For the text-containing cell, return its midpoint in (X, Y) coordinate format. 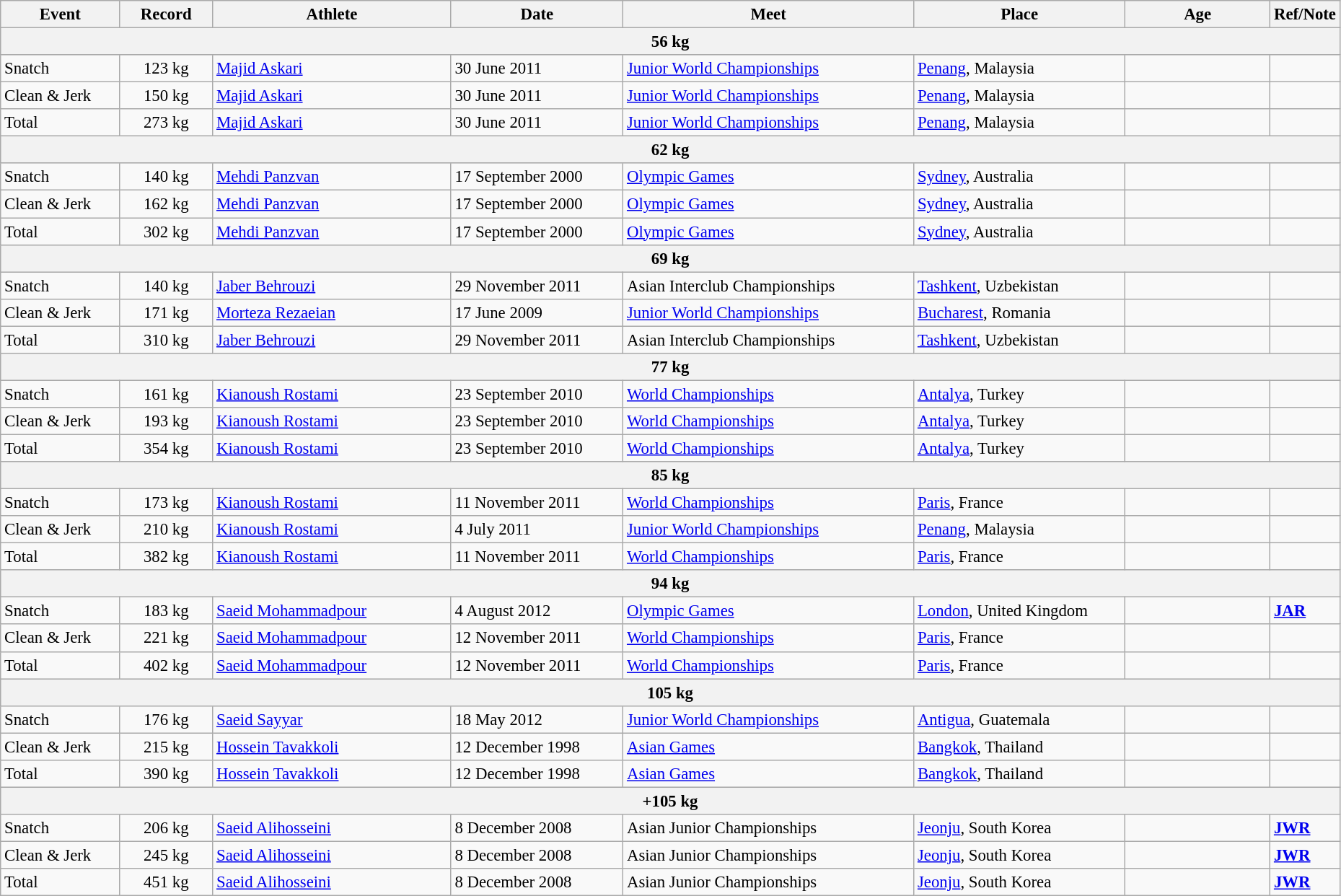
302 kg (166, 232)
Record (166, 14)
85 kg (671, 475)
Bucharest, Romania (1020, 312)
94 kg (671, 584)
JAR (1306, 611)
56 kg (671, 42)
Event (61, 14)
150 kg (166, 96)
123 kg (166, 69)
+105 kg (671, 801)
402 kg (166, 665)
176 kg (166, 719)
173 kg (166, 503)
162 kg (166, 204)
354 kg (166, 448)
206 kg (166, 828)
105 kg (671, 693)
62 kg (671, 150)
4 July 2011 (537, 530)
245 kg (166, 855)
Place (1020, 14)
Ref/Note (1306, 14)
Date (537, 14)
382 kg (166, 557)
Morteza Rezaeian (332, 312)
273 kg (166, 123)
451 kg (166, 882)
4 August 2012 (537, 611)
193 kg (166, 421)
171 kg (166, 312)
161 kg (166, 394)
17 June 2009 (537, 312)
310 kg (166, 340)
210 kg (166, 530)
London, United Kingdom (1020, 611)
215 kg (166, 747)
Saeid Sayyar (332, 719)
Antigua, Guatemala (1020, 719)
183 kg (166, 611)
390 kg (166, 774)
18 May 2012 (537, 719)
Meet (769, 14)
77 kg (671, 367)
221 kg (166, 638)
Age (1197, 14)
Athlete (332, 14)
69 kg (671, 258)
